Search for the cell housing the specified text and yield its [X, Y] center coordinate. 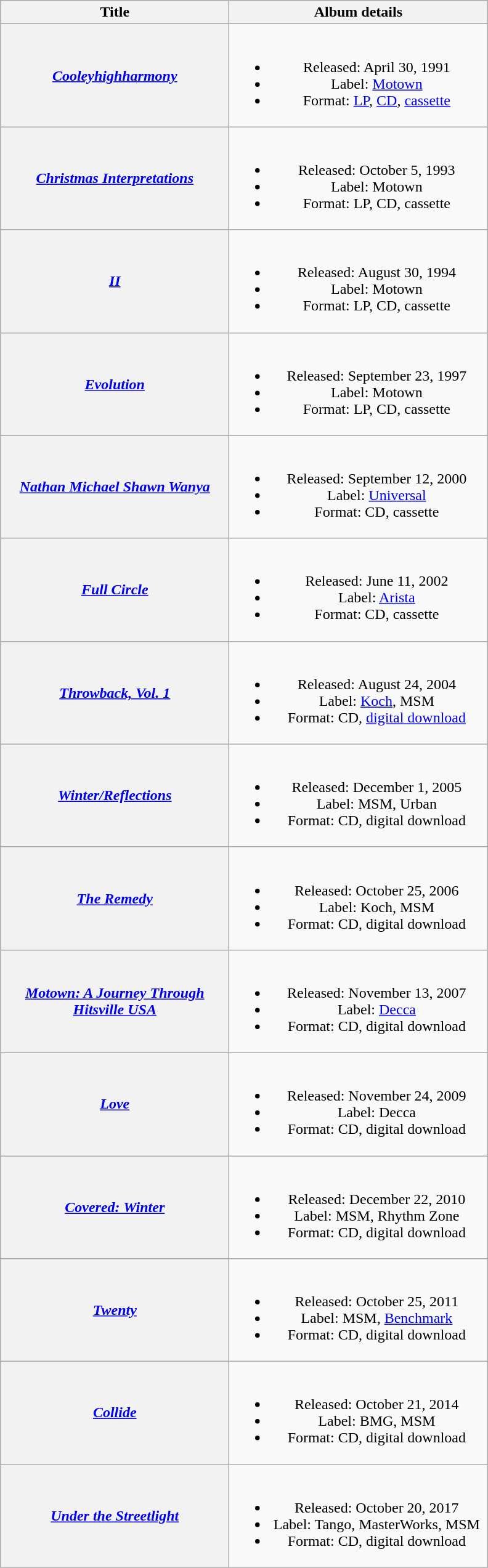
Full Circle [115, 590]
Released: August 24, 2004Label: Koch, MSMFormat: CD, digital download [359, 692]
Released: September 12, 2000Label: UniversalFormat: CD, cassette [359, 487]
II [115, 281]
Released: September 23, 1997Label: MotownFormat: LP, CD, cassette [359, 384]
Released: October 25, 2006Label: Koch, MSMFormat: CD, digital download [359, 898]
Evolution [115, 384]
The Remedy [115, 898]
Collide [115, 1413]
Motown: A Journey Through Hitsville USA [115, 1001]
Released: December 22, 2010Label: MSM, Rhythm ZoneFormat: CD, digital download [359, 1207]
Christmas Interpretations [115, 179]
Album details [359, 12]
Released: October 5, 1993Label: MotownFormat: LP, CD, cassette [359, 179]
Title [115, 12]
Released: October 20, 2017Label: Tango, MasterWorks, MSMFormat: CD, digital download [359, 1516]
Released: April 30, 1991Label: MotownFormat: LP, CD, cassette [359, 75]
Cooleyhighharmony [115, 75]
Released: October 21, 2014Label: BMG, MSMFormat: CD, digital download [359, 1413]
Released: June 11, 2002Label: AristaFormat: CD, cassette [359, 590]
Covered: Winter [115, 1207]
Nathan Michael Shawn Wanya [115, 487]
Winter/Reflections [115, 796]
Under the Streetlight [115, 1516]
Love [115, 1104]
Throwback, Vol. 1 [115, 692]
Released: October 25, 2011Label: MSM, BenchmarkFormat: CD, digital download [359, 1311]
Released: August 30, 1994Label: MotownFormat: LP, CD, cassette [359, 281]
Twenty [115, 1311]
Released: November 24, 2009Label: DeccaFormat: CD, digital download [359, 1104]
Released: November 13, 2007Label: DeccaFormat: CD, digital download [359, 1001]
Released: December 1, 2005Label: MSM, UrbanFormat: CD, digital download [359, 796]
